For the text-containing cell, return its midpoint in [X, Y] coordinate format. 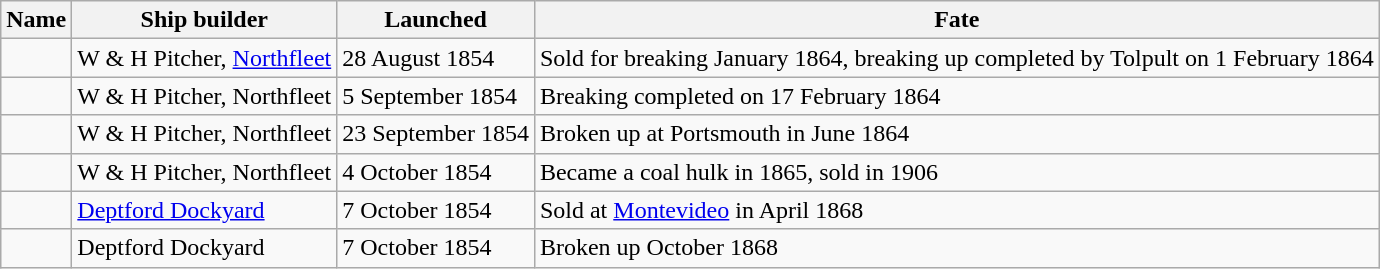
28 August 1854 [436, 58]
Sold at Montevideo in April 1868 [956, 210]
Launched [436, 20]
Broken up October 1868 [956, 248]
4 October 1854 [436, 172]
23 September 1854 [436, 134]
Broken up at Portsmouth in June 1864 [956, 134]
Became a coal hulk in 1865, sold in 1906 [956, 172]
Breaking completed on 17 February 1864 [956, 96]
5 September 1854 [436, 96]
Ship builder [204, 20]
Fate [956, 20]
Name [36, 20]
Sold for breaking January 1864, breaking up completed by Tolpult on 1 February 1864 [956, 58]
